For the text-containing cell, return its midpoint in [x, y] coordinate format. 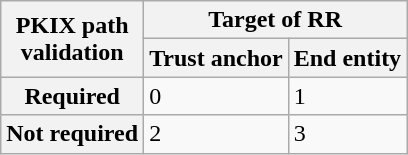
Target of RR [276, 20]
1 [347, 96]
PKIX path validation [72, 39]
Not required [72, 134]
Required [72, 96]
End entity [347, 58]
0 [216, 96]
Trust anchor [216, 58]
2 [216, 134]
3 [347, 134]
